Locate the cell with the specified text and output its (x, y) center coordinate. 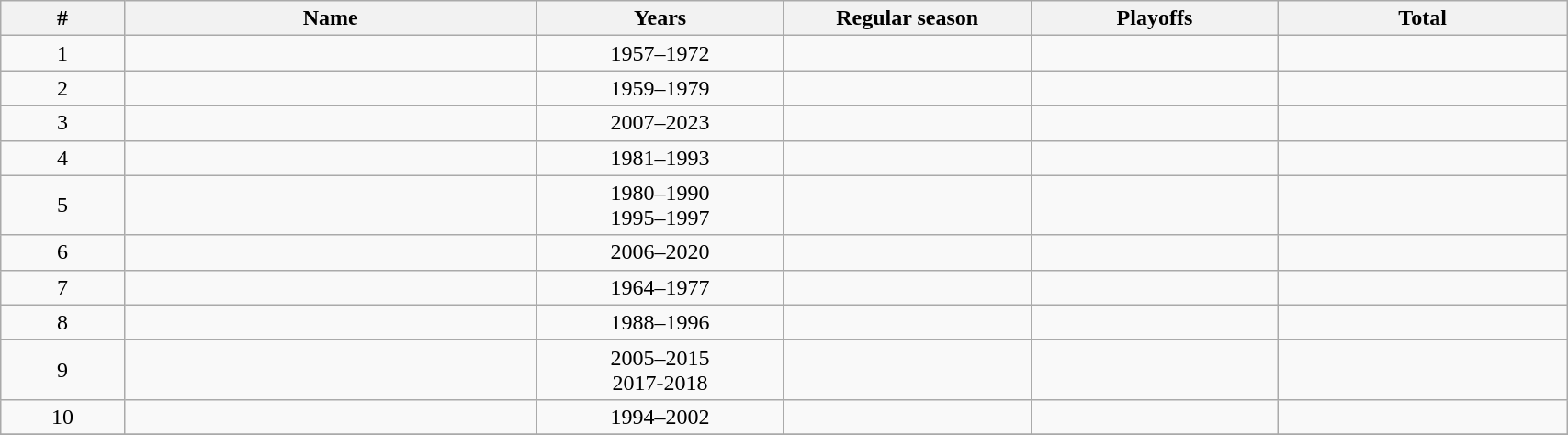
Years (660, 18)
4 (62, 158)
1959–1979 (660, 88)
1964–1977 (660, 287)
# (62, 18)
10 (62, 417)
1957–1972 (660, 53)
7 (62, 287)
Regular season (908, 18)
2006–2020 (660, 252)
2 (62, 88)
3 (62, 123)
9 (62, 369)
2007–2023 (660, 123)
1988–1996 (660, 322)
8 (62, 322)
5 (62, 206)
1981–1993 (660, 158)
Playoffs (1154, 18)
1 (62, 53)
Total (1423, 18)
1980–19901995–1997 (660, 206)
1994–2002 (660, 417)
2005–20152017-2018 (660, 369)
Name (331, 18)
6 (62, 252)
